Capture the cell that displays the provided text and extract its [X, Y] central coordinate. 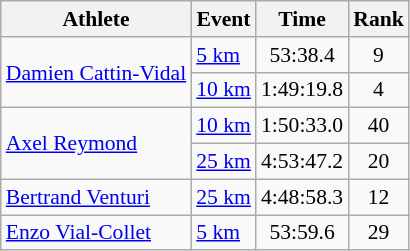
1:50:33.0 [302, 126]
9 [378, 55]
Time [302, 19]
1:49:19.8 [302, 90]
Enzo Vial-Collet [96, 233]
12 [378, 197]
20 [378, 162]
Bertrand Venturi [96, 197]
4:53:47.2 [302, 162]
53:59.6 [302, 233]
Athlete [96, 19]
Event [224, 19]
53:38.4 [302, 55]
40 [378, 126]
Rank [378, 19]
29 [378, 233]
4:48:58.3 [302, 197]
Damien Cattin-Vidal [96, 72]
Axel Reymond [96, 144]
4 [378, 90]
